Detect which cell encompasses the target text, then output its [x, y] center coordinate. 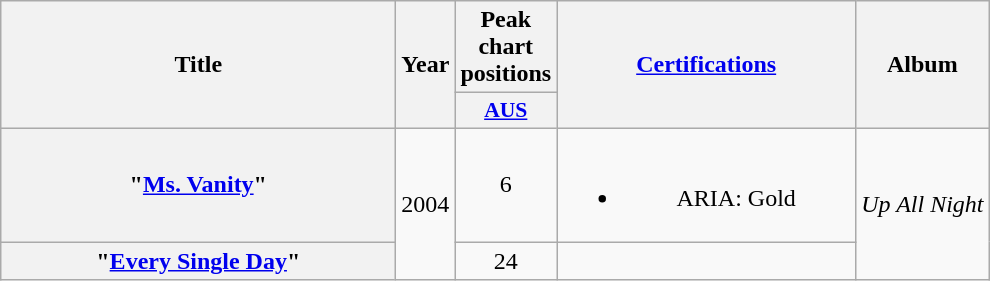
Title [198, 65]
2004 [426, 204]
6 [506, 184]
Certifications [706, 65]
Album [922, 65]
AUS [506, 111]
Up All Night [922, 204]
24 [506, 261]
ARIA: Gold [706, 184]
Year [426, 65]
"Every Single Day" [198, 261]
Peak chart positions [506, 47]
"Ms. Vanity" [198, 184]
